Extract the (X, Y) coordinate from the center of the cell holding the provided text.  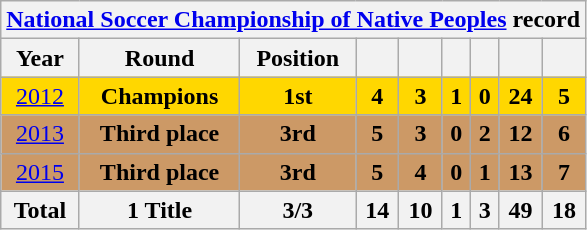
3/3 (298, 210)
7 (564, 172)
2 (485, 134)
1 Title (160, 210)
2015 (40, 172)
49 (520, 210)
Position (298, 58)
24 (520, 96)
2012 (40, 96)
18 (564, 210)
1st (298, 96)
Champions (160, 96)
10 (420, 210)
Round (160, 58)
2013 (40, 134)
Year (40, 58)
13 (520, 172)
Total (40, 210)
National Soccer Championship of Native Peoples record (294, 20)
14 (378, 210)
12 (520, 134)
6 (564, 134)
